Locate the cell with the specified text and output its [X, Y] center coordinate. 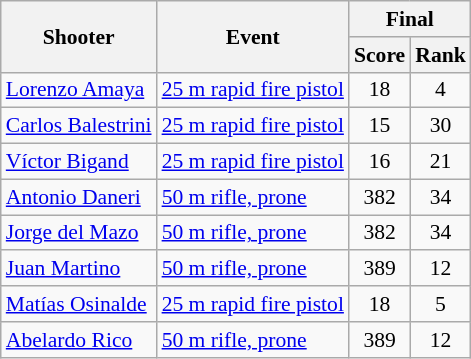
Lorenzo Amaya [79, 90]
Jorge del Mazo [79, 233]
5 [440, 304]
Final [410, 19]
Abelardo Rico [79, 340]
Víctor Bigand [79, 162]
Carlos Balestrini [79, 126]
16 [380, 162]
15 [380, 126]
Score [380, 55]
Event [253, 36]
Juan Martino [79, 269]
30 [440, 126]
Antonio Daneri [79, 197]
Matías Osinalde [79, 304]
Shooter [79, 36]
Rank [440, 55]
21 [440, 162]
4 [440, 90]
